Locate the cell with the specified text and output its [x, y] center coordinate. 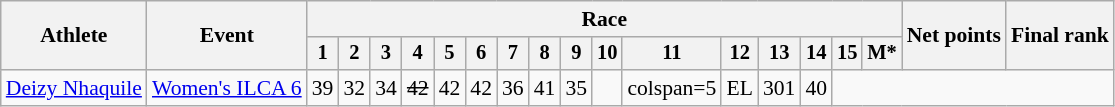
9 [576, 54]
12 [740, 54]
EL [740, 88]
11 [672, 54]
13 [780, 54]
Race [604, 19]
7 [513, 54]
1 [323, 54]
3 [386, 54]
Deizy Nhaquile [74, 88]
8 [545, 54]
colspan=5 [672, 88]
40 [816, 88]
35 [576, 88]
15 [847, 54]
4 [418, 54]
2 [354, 54]
Women's ILCA 6 [227, 88]
6 [481, 54]
14 [816, 54]
Final rank [1060, 36]
Net points [954, 36]
M* [882, 54]
34 [386, 88]
301 [780, 88]
36 [513, 88]
32 [354, 88]
41 [545, 88]
Athlete [74, 36]
5 [450, 54]
Event [227, 36]
10 [607, 54]
39 [323, 88]
